For the text-containing cell, return its midpoint in (X, Y) coordinate format. 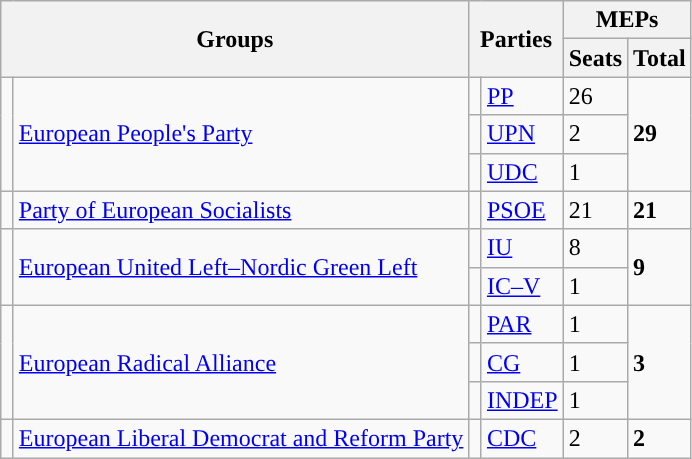
9 (660, 267)
8 (595, 248)
Groups (235, 39)
CG (522, 362)
Seats (595, 58)
PSOE (522, 210)
29 (660, 134)
Party of European Socialists (241, 210)
European People's Party (241, 134)
European Radical Alliance (241, 362)
INDEP (522, 400)
Parties (516, 39)
European United Left–Nordic Green Left (241, 267)
CDC (522, 438)
UPN (522, 134)
IU (522, 248)
European Liberal Democrat and Reform Party (241, 438)
MEPs (627, 20)
Total (660, 58)
PP (522, 96)
26 (595, 96)
PAR (522, 324)
IC–V (522, 286)
UDC (522, 172)
3 (660, 362)
